For the text-containing cell, return its midpoint in (x, y) coordinate format. 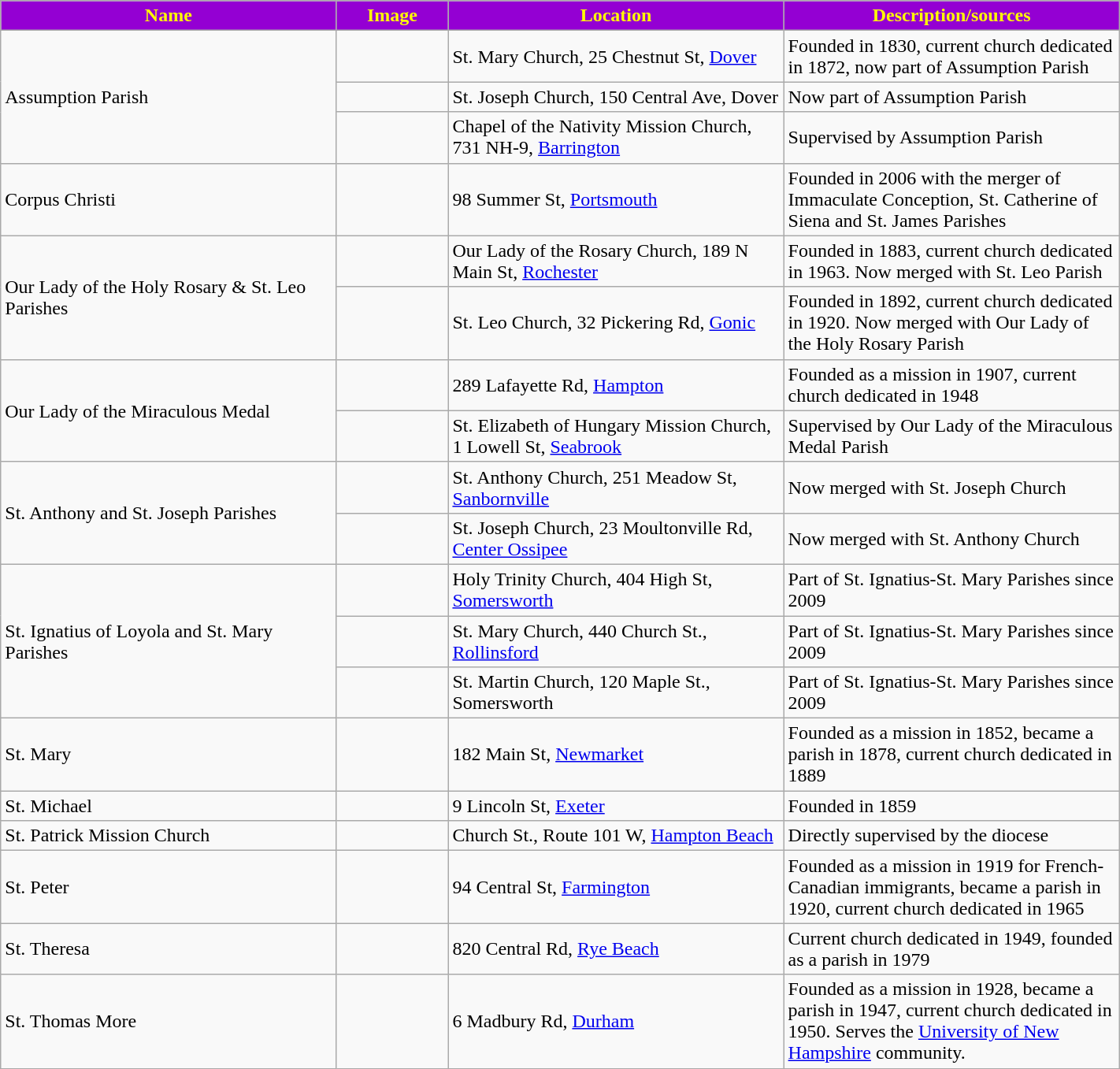
St. Anthony and St. Joseph Parishes (169, 513)
St. Thomas More (169, 1021)
Supervised by Assumption Parish (951, 137)
6 Madbury Rd, Durham (616, 1021)
Our Lady of the Miraculous Medal (169, 410)
Holy Trinity Church, 404 High St, Somersworth (616, 589)
St. Mary Church, 25 Chestnut St, Dover (616, 57)
St. Theresa (169, 948)
St. Mary Church, 440 Church St., Rollinsford (616, 641)
Now merged with St. Joseph Church (951, 487)
St. Ignatius of Loyola and St. Mary Parishes (169, 641)
9 Lincoln St, Exeter (616, 806)
Founded as a mission in 1852, became a parish in 1878, current church dedicated in 1889 (951, 755)
Current church dedicated in 1949, founded as a parish in 1979 (951, 948)
182 Main St, Newmarket (616, 755)
St. Joseph Church, 23 Moultonville Rd, Center Ossipee (616, 539)
Supervised by Our Lady of the Miraculous Medal Parish (951, 436)
St. Anthony Church, 251 Meadow St, Sanbornville (616, 487)
Our Lady of the Holy Rosary & St. Leo Parishes (169, 298)
Founded as a mission in 1928, became a parish in 1947, current church dedicated in 1950. Serves the University of New Hampshire community. (951, 1021)
St. Martin Church, 120 Maple St., Somersworth (616, 693)
Assumption Parish (169, 97)
Now part of Assumption Parish (951, 97)
St. Patrick Mission Church (169, 836)
Founded as a mission in 1907, current church dedicated in 1948 (951, 384)
St. Michael (169, 806)
Image (392, 16)
Location (616, 16)
St. Peter (169, 887)
Founded in 1883, current church dedicated in 1963. Now merged with St. Leo Parish (951, 262)
St. Mary (169, 755)
820 Central Rd, Rye Beach (616, 948)
Founded as a mission in 1919 for French-Canadian immigrants, became a parish in 1920, current church dedicated in 1965 (951, 887)
Name (169, 16)
Directly supervised by the diocese (951, 836)
Founded in 1859 (951, 806)
Founded in 2006 with the merger of Immaculate Conception, St. Catherine of Siena and St. James Parishes (951, 199)
Our Lady of the Rosary Church, 189 N Main St, Rochester (616, 262)
94 Central St, Farmington (616, 887)
St. Leo Church, 32 Pickering Rd, Gonic (616, 323)
289 Lafayette Rd, Hampton (616, 384)
Chapel of the Nativity Mission Church, 731 NH-9, Barrington (616, 137)
Corpus Christi (169, 199)
98 Summer St, Portsmouth (616, 199)
Description/sources (951, 16)
St. Elizabeth of Hungary Mission Church, 1 Lowell St, Seabrook (616, 436)
Founded in 1892, current church dedicated in 1920. Now merged with Our Lady of the Holy Rosary Parish (951, 323)
Founded in 1830, current church dedicated in 1872, now part of Assumption Parish (951, 57)
Now merged with St. Anthony Church (951, 539)
St. Joseph Church, 150 Central Ave, Dover (616, 97)
Church St., Route 101 W, Hampton Beach (616, 836)
